Identify which cell holds the provided text, then report its [x, y] central coordinate. 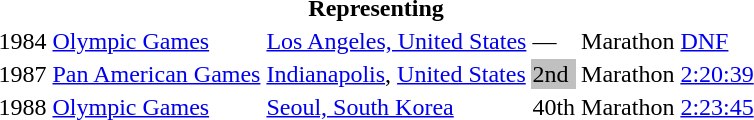
Los Angeles, United States [396, 41]
— [554, 41]
2nd [554, 74]
Indianapolis, United States [396, 74]
Pan American Games [156, 74]
Olympic Games [156, 41]
